Find where the given text appears and provide that cell's center as (X, Y) coordinate. 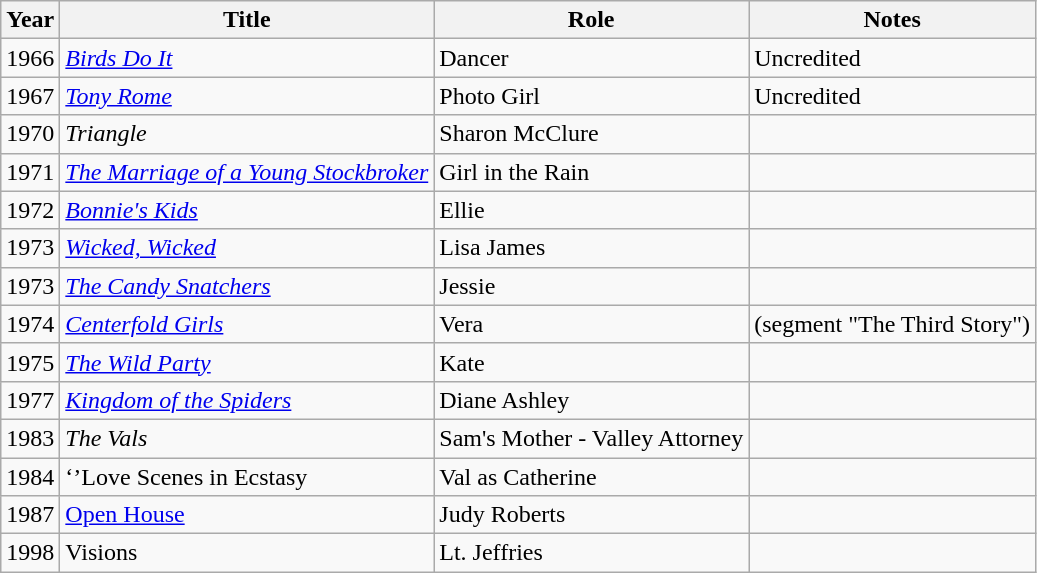
1983 (30, 438)
Triangle (247, 134)
(segment "The Third Story") (892, 324)
1971 (30, 172)
Photo Girl (592, 96)
Diane Ashley (592, 400)
1998 (30, 553)
Open House (247, 515)
Year (30, 20)
The Marriage of a Young Stockbroker (247, 172)
Vera (592, 324)
Dancer (592, 58)
Val as Catherine (592, 477)
Visions (247, 553)
1972 (30, 210)
1975 (30, 362)
1966 (30, 58)
Ellie (592, 210)
‘’Love Scenes in Ecstasy (247, 477)
Bonnie's Kids (247, 210)
The Wild Party (247, 362)
Notes (892, 20)
Centerfold Girls (247, 324)
The Vals (247, 438)
Sam's Mother - Valley Attorney (592, 438)
Title (247, 20)
Girl in the Rain (592, 172)
Kate (592, 362)
1974 (30, 324)
Judy Roberts (592, 515)
Lt. Jeffries (592, 553)
1970 (30, 134)
Tony Rome (247, 96)
Lisa James (592, 248)
The Candy Snatchers (247, 286)
Birds Do It (247, 58)
1984 (30, 477)
Kingdom of the Spiders (247, 400)
Role (592, 20)
Jessie (592, 286)
Wicked, Wicked (247, 248)
1977 (30, 400)
Sharon McClure (592, 134)
1987 (30, 515)
1967 (30, 96)
